Locate the cell with the specified text and output its [X, Y] center coordinate. 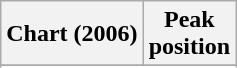
Peakposition [189, 34]
Chart (2006) [72, 34]
